From the cell containing the given text, extract its center point as (x, y) coordinate. 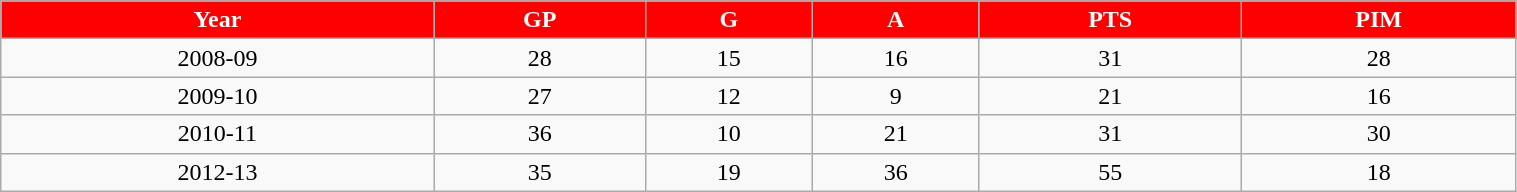
G (728, 20)
9 (896, 96)
27 (540, 96)
A (896, 20)
10 (728, 134)
2009-10 (218, 96)
30 (1378, 134)
12 (728, 96)
35 (540, 172)
2008-09 (218, 58)
GP (540, 20)
18 (1378, 172)
2012-13 (218, 172)
2010-11 (218, 134)
PTS (1110, 20)
15 (728, 58)
Year (218, 20)
55 (1110, 172)
19 (728, 172)
PIM (1378, 20)
